Return the (x, y) coordinate for the center point of the cell that contains the specified text.  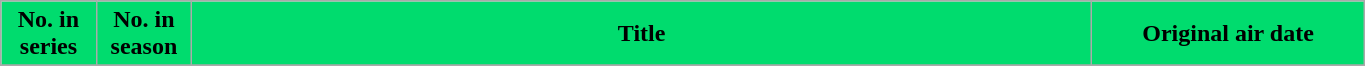
Original air date (1228, 34)
No. inseason (144, 34)
No. inseries (48, 34)
Title (642, 34)
